Search for the cell housing the specified text and yield its (x, y) center coordinate. 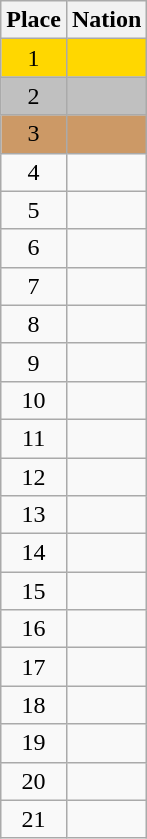
4 (34, 172)
12 (34, 477)
19 (34, 743)
10 (34, 400)
6 (34, 248)
1 (34, 58)
Nation (106, 20)
20 (34, 781)
21 (34, 819)
15 (34, 591)
8 (34, 324)
13 (34, 515)
11 (34, 438)
9 (34, 362)
3 (34, 134)
16 (34, 629)
2 (34, 96)
Place (34, 20)
5 (34, 210)
14 (34, 553)
7 (34, 286)
17 (34, 667)
18 (34, 705)
